Search for the cell housing the specified text and yield its [x, y] center coordinate. 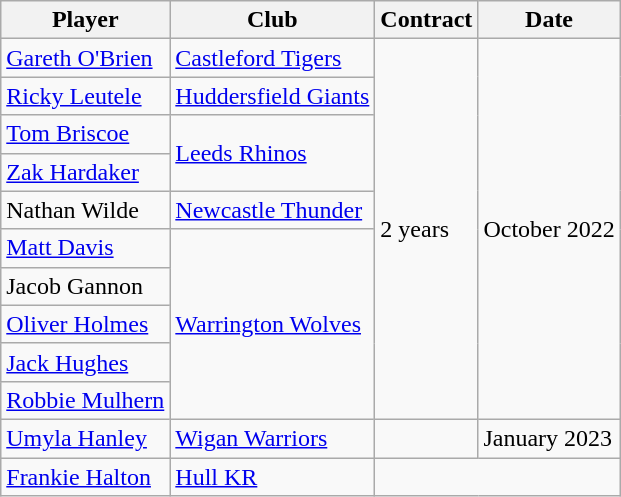
Player [86, 20]
Gareth O'Brien [86, 58]
Nathan Wilde [86, 210]
Frankie Halton [86, 477]
2 years [426, 230]
Zak Hardaker [86, 172]
Newcastle Thunder [272, 210]
Umyla Hanley [86, 438]
Jack Hughes [86, 362]
October 2022 [549, 230]
Warrington Wolves [272, 324]
Wigan Warriors [272, 438]
Ricky Leutele [86, 96]
Jacob Gannon [86, 286]
January 2023 [549, 438]
Huddersfield Giants [272, 96]
Robbie Mulhern [86, 400]
Contract [426, 20]
Matt Davis [86, 248]
Date [549, 20]
Hull KR [272, 477]
Leeds Rhinos [272, 153]
Club [272, 20]
Castleford Tigers [272, 58]
Tom Briscoe [86, 134]
Oliver Holmes [86, 324]
